Determine the [x, y] coordinate at the center of the cell enclosing the given text.  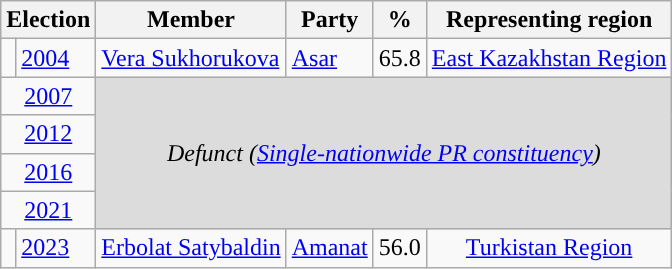
2023 [56, 248]
% [400, 20]
56.0 [400, 248]
East Kazakhstan Region [549, 58]
Party [330, 20]
65.8 [400, 58]
2021 [48, 210]
2016 [48, 172]
Defunct (Single-nationwide PR constituency) [384, 153]
Election [48, 20]
Erbolat Satybaldin [191, 248]
Turkistan Region [549, 248]
Representing region [549, 20]
2012 [48, 134]
2007 [48, 96]
2004 [56, 58]
Asar [330, 58]
Vera Sukhorukova [191, 58]
Member [191, 20]
Amanat [330, 248]
